Locate the cell with the specified text and output its [X, Y] center coordinate. 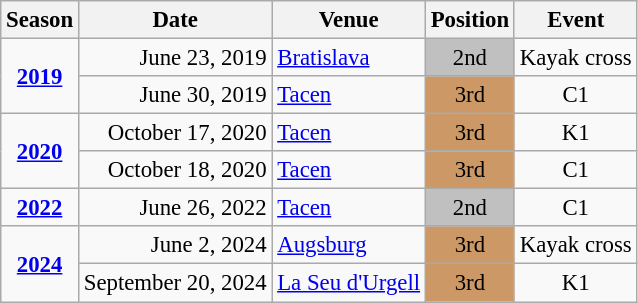
October 17, 2020 [174, 133]
September 20, 2024 [174, 283]
2024 [40, 264]
Position [470, 20]
October 18, 2020 [174, 170]
June 30, 2019 [174, 95]
June 26, 2022 [174, 208]
2020 [40, 152]
Augsburg [348, 245]
Event [576, 20]
Bratislava [348, 58]
2019 [40, 76]
Date [174, 20]
June 23, 2019 [174, 58]
2022 [40, 208]
June 2, 2024 [174, 245]
La Seu d'Urgell [348, 283]
Venue [348, 20]
Season [40, 20]
